Locate the cell with the specified text and output its (X, Y) center coordinate. 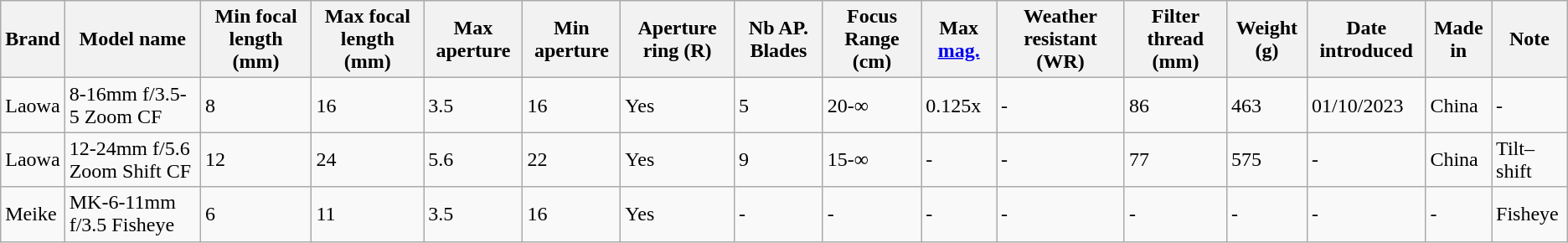
22 (571, 159)
8 (256, 106)
Weight (g) (1266, 39)
0.125x (959, 106)
Note (1529, 39)
9 (778, 159)
6 (256, 215)
01/10/2023 (1367, 106)
Date introduced (1367, 39)
12-24mm f/5.6 Zoom Shift CF (132, 159)
Brand (33, 39)
Max aperture (473, 39)
86 (1175, 106)
5 (778, 106)
Focus Range (cm) (871, 39)
Max mag. (959, 39)
Max focal length (mm) (368, 39)
12 (256, 159)
Tilt–shift (1529, 159)
Min aperture (571, 39)
MK-6-11mm f/3.5 Fisheye (132, 215)
20-∞ (871, 106)
575 (1266, 159)
Made in (1459, 39)
5.6 (473, 159)
8-16mm f/3.5-5 Zoom CF (132, 106)
Aperture ring (R) (678, 39)
11 (368, 215)
Fisheye (1529, 215)
463 (1266, 106)
Nb AP. Blades (778, 39)
Model name (132, 39)
Meike (33, 215)
Weather resistant (WR) (1060, 39)
Min focal length (mm) (256, 39)
Filter thread (mm) (1175, 39)
24 (368, 159)
15-∞ (871, 159)
77 (1175, 159)
